Search for the cell housing the specified text and yield its (x, y) center coordinate. 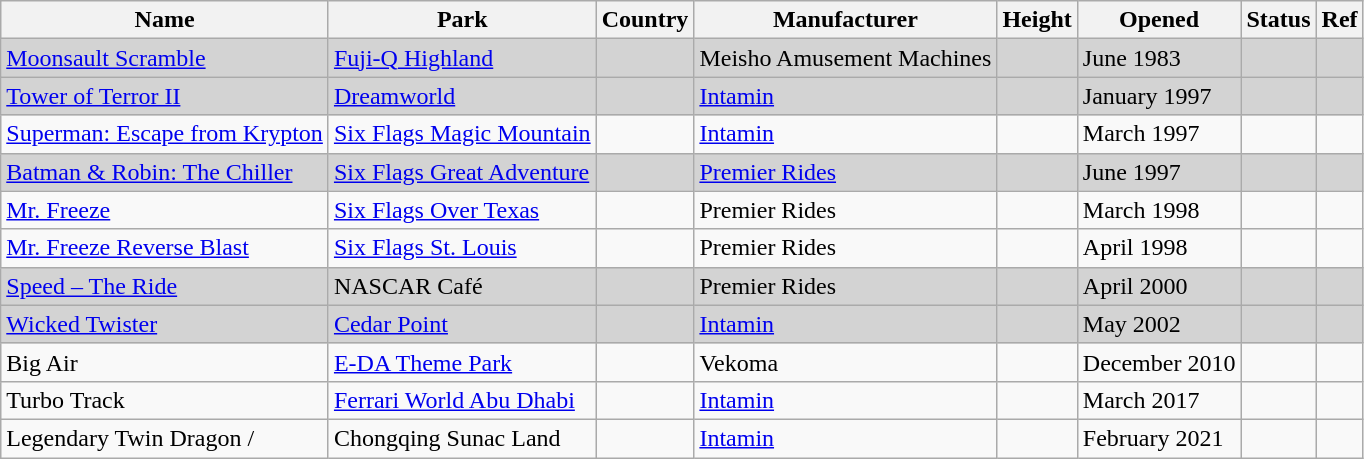
Six Flags Magic Mountain (462, 134)
Speed – The Ride (165, 286)
Tower of Terror II (165, 96)
Ref (1340, 20)
Country (645, 20)
May 2002 (1159, 324)
Dreamworld (462, 96)
Height (1037, 20)
March 2017 (1159, 400)
Opened (1159, 20)
Wicked Twister (165, 324)
Six Flags St. Louis (462, 248)
Name (165, 20)
Chongqing Sunac Land (462, 438)
Ferrari World Abu Dhabi (462, 400)
April 2000 (1159, 286)
Six Flags Great Adventure (462, 172)
January 1997 (1159, 96)
Superman: Escape from Krypton (165, 134)
Meisho Amusement Machines (846, 58)
March 1997 (1159, 134)
Status (1278, 20)
Batman & Robin: The Chiller (165, 172)
March 1998 (1159, 210)
Legendary Twin Dragon / (165, 438)
Mr. Freeze Reverse Blast (165, 248)
April 1998 (1159, 248)
Big Air (165, 362)
E-DA Theme Park (462, 362)
Fuji-Q Highland (462, 58)
Moonsault Scramble (165, 58)
Park (462, 20)
June 1983 (1159, 58)
February 2021 (1159, 438)
Manufacturer (846, 20)
Cedar Point (462, 324)
NASCAR Café (462, 286)
June 1997 (1159, 172)
December 2010 (1159, 362)
Six Flags Over Texas (462, 210)
Turbo Track (165, 400)
Mr. Freeze (165, 210)
Vekoma (846, 362)
